From the cell containing the given text, extract its center point as [X, Y] coordinate. 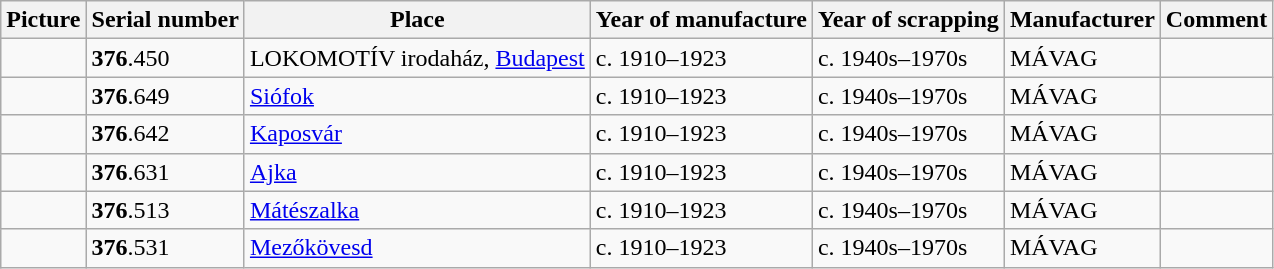
Mezőkövesd [417, 248]
376.649 [165, 96]
Place [417, 20]
Kaposvár [417, 134]
376.631 [165, 172]
Ajka [417, 172]
Siófok [417, 96]
376.450 [165, 58]
Year of manufacture [701, 20]
LOKOMOTÍV irodaház, Budapest [417, 58]
376.642 [165, 134]
Comment [1216, 20]
Serial number [165, 20]
376.513 [165, 210]
Mátészalka [417, 210]
Year of scrapping [908, 20]
Picture [44, 20]
Manufacturer [1082, 20]
376.531 [165, 248]
